Extract the (X, Y) coordinate from the center of the cell holding the provided text.  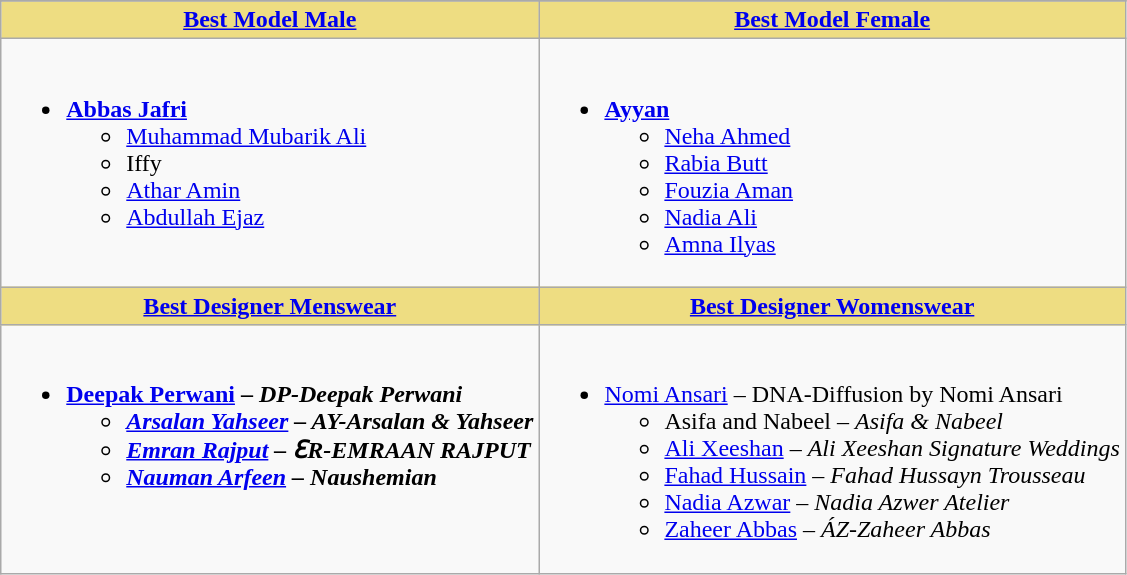
Best Designer Womenswear (832, 306)
Best Designer Menswear (270, 306)
Deepak Perwani – DP-Deepak PerwaniArsalan Yahseer – AY-Arsalan & YahseerEmran Rajput – ԐR-EMRAAN RAJPUTNauman Arfeen – Naushemian (270, 449)
Best Model Female (832, 20)
AyyanNeha AhmedRabia ButtFouzia AmanNadia AliAmna Ilyas (832, 163)
Best Model Male (270, 20)
Abbas JafriMuhammad Mubarik AliIffyAthar AminAbdullah Ejaz (270, 163)
